Return the (x, y) coordinate for the center point of the cell that contains the specified text.  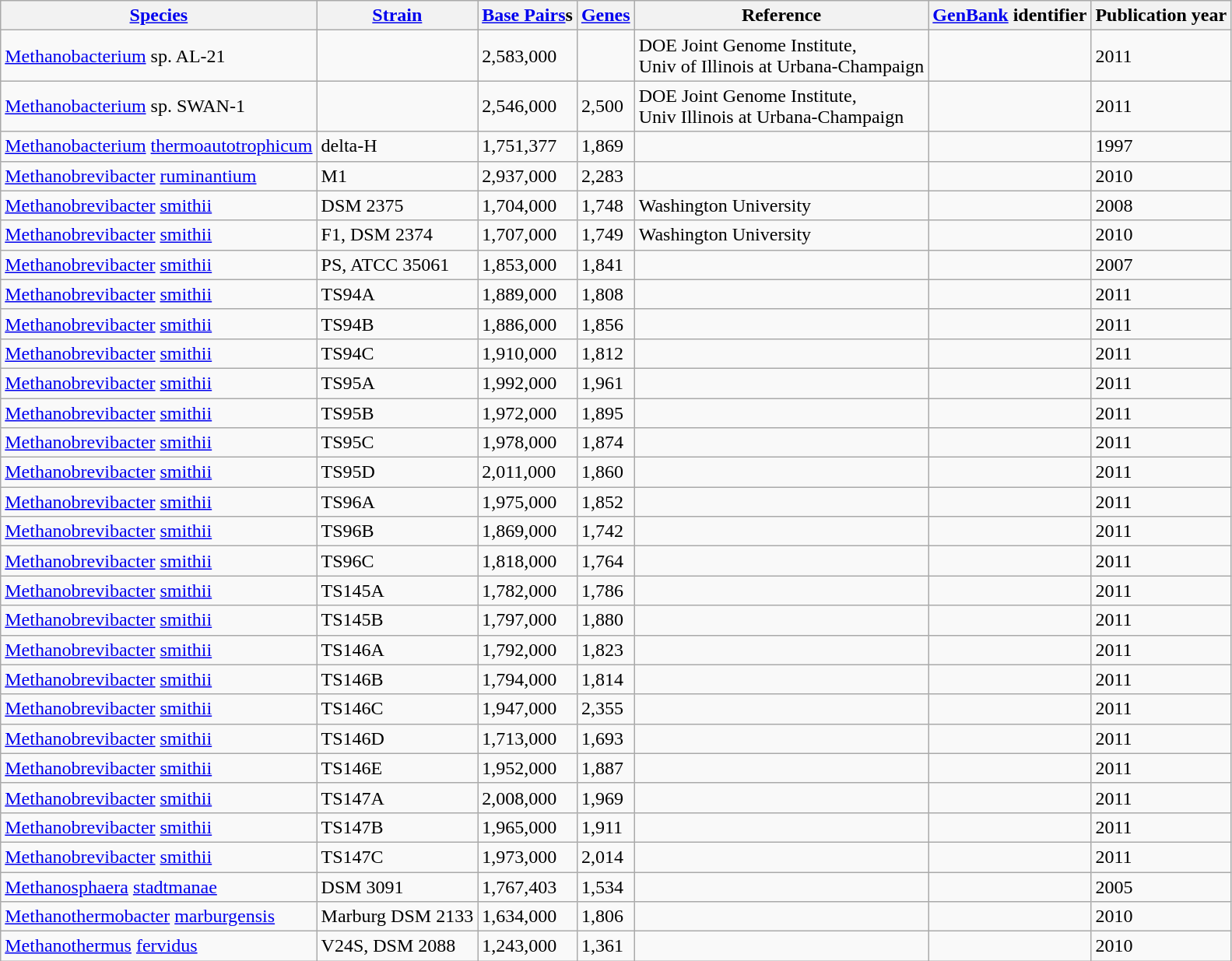
1,782,000 (528, 591)
TS96A (397, 502)
TS146C (397, 709)
Methanothermobacter marburgensis (159, 917)
1,748 (605, 205)
delta-H (397, 146)
1,952,000 (528, 768)
M1 (397, 176)
1,243,000 (528, 946)
Methanobacterium thermoautotrophicum (159, 146)
1,634,000 (528, 917)
1,911 (605, 827)
1,534 (605, 886)
TS145A (397, 591)
1,889,000 (528, 294)
2,283 (605, 176)
TS146D (397, 738)
1,880 (605, 620)
1,749 (605, 235)
2007 (1161, 265)
GenBank identifier (1010, 16)
1,704,000 (528, 205)
1,797,000 (528, 620)
1,361 (605, 946)
2,546,000 (528, 106)
Species (159, 16)
TS146B (397, 679)
1,764 (605, 561)
TS145B (397, 620)
TS147B (397, 827)
1,853,000 (528, 265)
1,978,000 (528, 443)
2008 (1161, 205)
1997 (1161, 146)
1,895 (605, 413)
Base Pairss (528, 16)
2,014 (605, 857)
2,500 (605, 106)
Reference (781, 16)
1,707,000 (528, 235)
TS96B (397, 531)
2,583,000 (528, 56)
TS95D (397, 472)
2,355 (605, 709)
1,751,377 (528, 146)
1,965,000 (528, 827)
1,812 (605, 353)
TS95B (397, 413)
1,814 (605, 679)
1,713,000 (528, 738)
1,887 (605, 768)
1,874 (605, 443)
1,961 (605, 383)
DSM 2375 (397, 205)
1,786 (605, 591)
1,767,403 (528, 886)
1,794,000 (528, 679)
1,910,000 (528, 353)
Methanobrevibacter ruminantium (159, 176)
V24S, DSM 2088 (397, 946)
Strain (397, 16)
Methanobacterium sp. SWAN-1 (159, 106)
1,852 (605, 502)
1,992,000 (528, 383)
1,972,000 (528, 413)
1,792,000 (528, 650)
TS147C (397, 857)
TS146E (397, 768)
1,818,000 (528, 561)
1,693 (605, 738)
TS146A (397, 650)
1,742 (605, 531)
Publication year (1161, 16)
Methanobacterium sp. AL-21 (159, 56)
TS94A (397, 294)
1,869,000 (528, 531)
2,011,000 (528, 472)
1,969 (605, 798)
1,806 (605, 917)
1,823 (605, 650)
1,973,000 (528, 857)
F1, DSM 2374 (397, 235)
1,975,000 (528, 502)
1,869 (605, 146)
TS96C (397, 561)
2,008,000 (528, 798)
DOE Joint Genome Institute,Univ of Illinois at Urbana-Champaign (781, 56)
1,841 (605, 265)
Methanosphaera stadtmanae (159, 886)
2,937,000 (528, 176)
TS95A (397, 383)
TS94C (397, 353)
TS94B (397, 324)
DSM 3091 (397, 886)
Methanothermus fervidus (159, 946)
1,947,000 (528, 709)
PS, ATCC 35061 (397, 265)
DOE Joint Genome Institute,Univ Illinois at Urbana-Champaign (781, 106)
1,860 (605, 472)
Marburg DSM 2133 (397, 917)
1,808 (605, 294)
2005 (1161, 886)
1,856 (605, 324)
1,886,000 (528, 324)
TS95C (397, 443)
TS147A (397, 798)
Genes (605, 16)
